Scan for the cell matching the given text and deliver its (X, Y) coordinate at center. 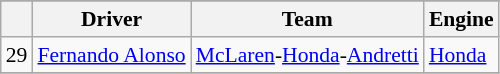
Driver (111, 19)
Fernando Alonso (111, 55)
Honda (462, 55)
Team (308, 19)
29 (17, 55)
McLaren-Honda-Andretti (308, 55)
Engine (462, 19)
